From the cell containing the given text, extract its center point as [X, Y] coordinate. 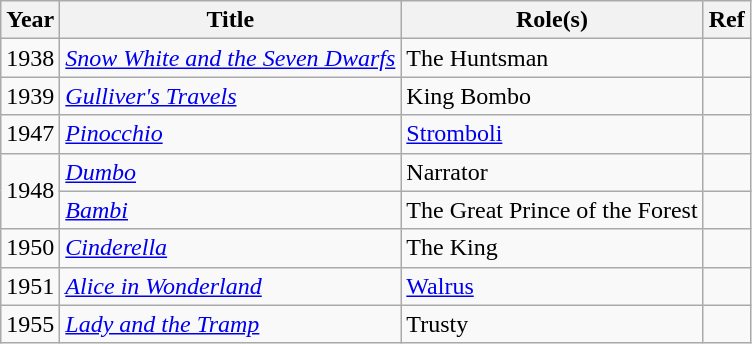
1951 [30, 286]
Stromboli [552, 134]
The Huntsman [552, 58]
1948 [30, 191]
Dumbo [230, 172]
Title [230, 20]
1939 [30, 96]
Ref [726, 20]
Trusty [552, 324]
1938 [30, 58]
Walrus [552, 286]
Year [30, 20]
1950 [30, 248]
Cinderella [230, 248]
Bambi [230, 210]
Lady and the Tramp [230, 324]
Pinocchio [230, 134]
King Bombo [552, 96]
Gulliver's Travels [230, 96]
1955 [30, 324]
Narrator [552, 172]
The Great Prince of the Forest [552, 210]
Alice in Wonderland [230, 286]
Role(s) [552, 20]
The King [552, 248]
Snow White and the Seven Dwarfs [230, 58]
1947 [30, 134]
